Capture the cell that displays the provided text and extract its (x, y) central coordinate. 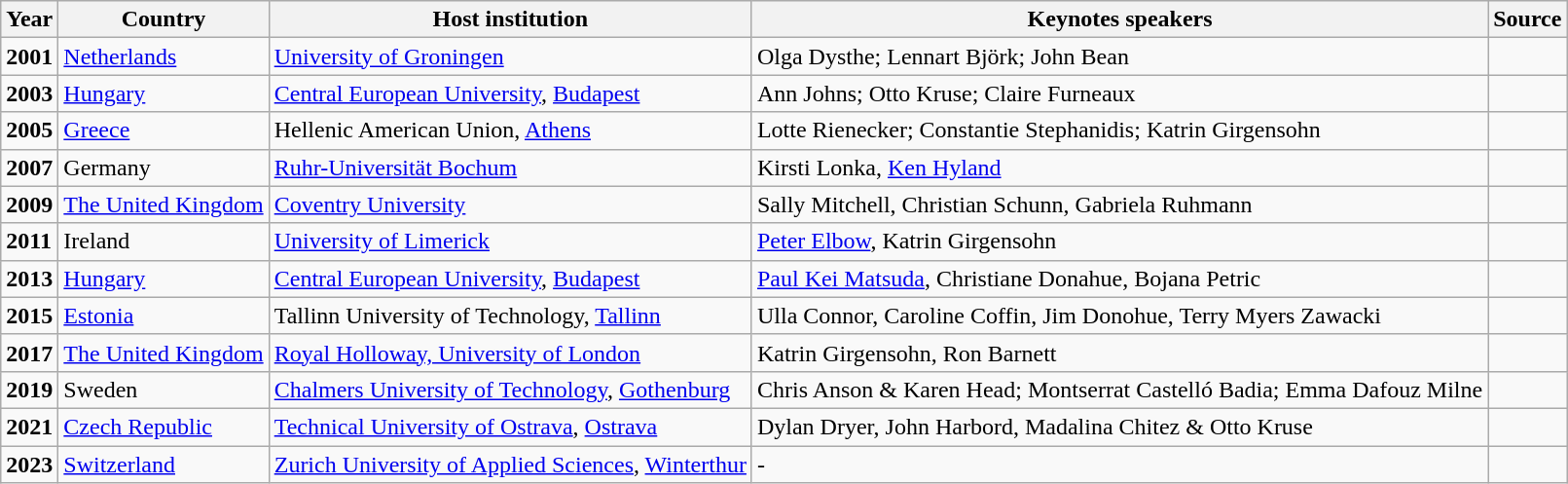
Chalmers University of Technology, Gothenburg (510, 390)
Year (29, 19)
2015 (29, 316)
Paul Kei Matsuda, Christiane Donahue, Bojana Petric (1119, 279)
2007 (29, 168)
2021 (29, 427)
2009 (29, 205)
Sweden (164, 390)
Keynotes speakers (1119, 19)
Ireland (164, 242)
Host institution (510, 19)
2019 (29, 390)
Estonia (164, 316)
Technical University of Ostrava, Ostrava (510, 427)
Dylan Dryer, John Harbord, Madalina Chitez & Otto Kruse (1119, 427)
Germany (164, 168)
Country (164, 19)
Greece (164, 130)
Ulla Connor, Caroline Coffin, Jim Donohue, Terry Myers Zawacki (1119, 316)
Source (1528, 19)
Czech Republic (164, 427)
Coventry University (510, 205)
2005 (29, 130)
2013 (29, 279)
Ann Johns; Otto Kruse; Claire Furneaux (1119, 93)
2017 (29, 353)
Chris Anson & Karen Head; Montserrat Castelló Badia; Emma Dafouz Milne (1119, 390)
2001 (29, 56)
Olga Dysthe; Lennart Björk; John Bean (1119, 56)
Netherlands (164, 56)
2023 (29, 465)
2003 (29, 93)
University of Groningen (510, 56)
Katrin Girgensohn, Ron Barnett (1119, 353)
Lotte Rienecker; Constantie Stephanidis; Katrin Girgensohn (1119, 130)
Kirsti Lonka, Ken Hyland (1119, 168)
Switzerland (164, 465)
- (1119, 465)
Sally Mitchell, Christian Schunn, Gabriela Ruhmann (1119, 205)
Royal Holloway, University of London (510, 353)
University of Limerick (510, 242)
Ruhr-Universität Bochum (510, 168)
Tallinn University of Technology, Tallinn (510, 316)
Hellenic American Union, Athens (510, 130)
2011 (29, 242)
Zurich University of Applied Sciences, Winterthur (510, 465)
Peter Elbow, Katrin Girgensohn (1119, 242)
